Capture the cell that displays the provided text and extract its (X, Y) central coordinate. 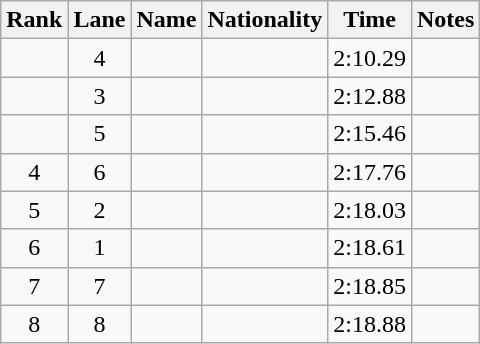
Notes (445, 20)
2:18.88 (370, 324)
2:10.29 (370, 58)
2:15.46 (370, 134)
3 (100, 96)
Lane (100, 20)
1 (100, 248)
2:18.61 (370, 248)
2:12.88 (370, 96)
Name (166, 20)
Rank (34, 20)
Time (370, 20)
2:18.03 (370, 210)
2:18.85 (370, 286)
2:17.76 (370, 172)
Nationality (265, 20)
2 (100, 210)
